Output the [X, Y] coordinate of the center of the cell containing the given text.  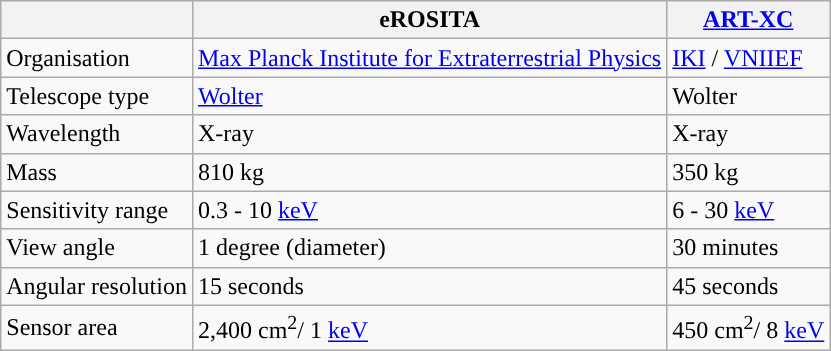
0.3 - 10 keV [429, 210]
Telescope type [97, 96]
Angular resolution [97, 286]
1 degree (diameter) [429, 248]
2,400 cm2/ 1 keV [429, 328]
15 seconds [429, 286]
Sensor area [97, 328]
810 kg [429, 172]
45 seconds [748, 286]
6 - 30 keV [748, 210]
Sensitivity range [97, 210]
Mass [97, 172]
ART-XC [748, 20]
450 cm2/ 8 keV [748, 328]
eROSITA [429, 20]
30 minutes [748, 248]
Max Planck Institute for Extraterrestrial Physics [429, 58]
Wavelength [97, 134]
View angle [97, 248]
Organisation [97, 58]
350 kg [748, 172]
IKI / VNIIEF [748, 58]
